Pinpoint the cell where the given text exists, returning its [x, y] midpoint coordinate. 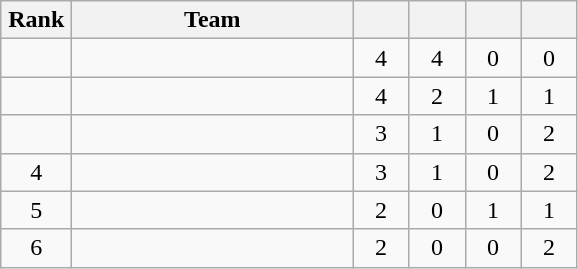
6 [36, 248]
5 [36, 210]
Team [212, 20]
Rank [36, 20]
